Return [x, y] of the center of cell containing provided text 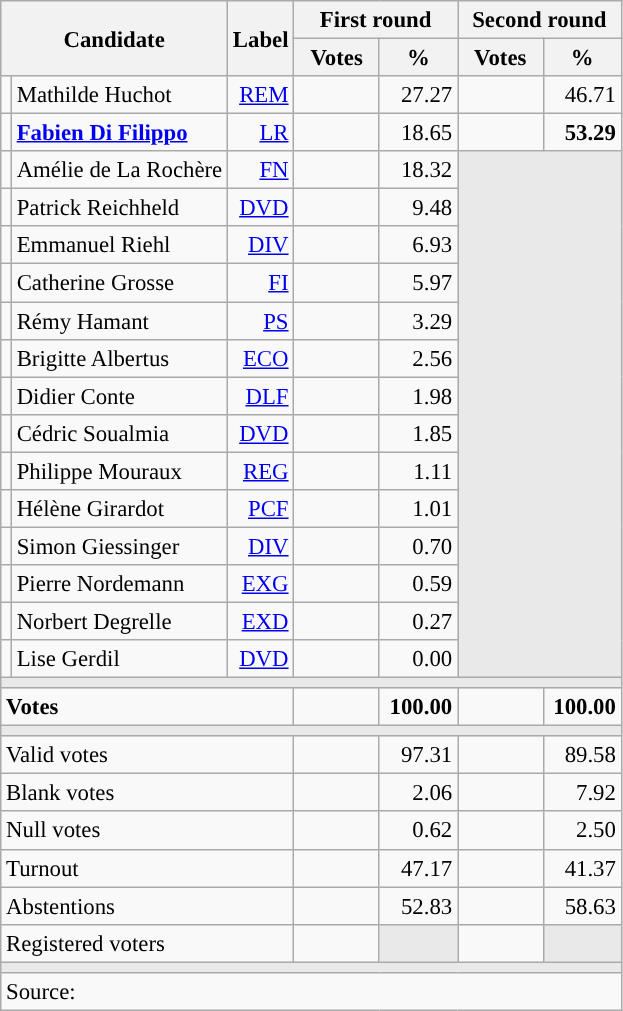
Turnout [148, 868]
0.70 [418, 546]
Emmanuel Riehl [119, 245]
Null votes [148, 831]
Amélie de La Rochère [119, 170]
Simon Giessinger [119, 546]
FI [261, 283]
Abstentions [148, 906]
1.98 [418, 396]
Patrick Reichheld [119, 208]
REM [261, 95]
Label [261, 38]
Candidate [114, 38]
46.71 [582, 95]
Registered voters [148, 943]
Source: [311, 992]
PS [261, 321]
Philippe Mouraux [119, 471]
DLF [261, 396]
3.29 [418, 321]
Mathilde Huchot [119, 95]
Valid votes [148, 755]
47.17 [418, 868]
2.50 [582, 831]
0.59 [418, 584]
2.56 [418, 358]
Hélène Girardot [119, 509]
0.27 [418, 621]
LR [261, 133]
7.92 [582, 793]
2.06 [418, 793]
Didier Conte [119, 396]
6.93 [418, 245]
41.37 [582, 868]
52.83 [418, 906]
53.29 [582, 133]
1.85 [418, 433]
Blank votes [148, 793]
27.27 [418, 95]
Lise Gerdil [119, 659]
EXG [261, 584]
Pierre Nordemann [119, 584]
First round [376, 20]
Rémy Hamant [119, 321]
PCF [261, 509]
Second round [540, 20]
Brigitte Albertus [119, 358]
89.58 [582, 755]
1.01 [418, 509]
18.65 [418, 133]
EXD [261, 621]
Catherine Grosse [119, 283]
REG [261, 471]
58.63 [582, 906]
Norbert Degrelle [119, 621]
Fabien Di Filippo [119, 133]
97.31 [418, 755]
5.97 [418, 283]
FN [261, 170]
1.11 [418, 471]
Cédric Soualmia [119, 433]
18.32 [418, 170]
0.62 [418, 831]
9.48 [418, 208]
ECO [261, 358]
0.00 [418, 659]
